Detect which cell encompasses the target text, then output its [X, Y] center coordinate. 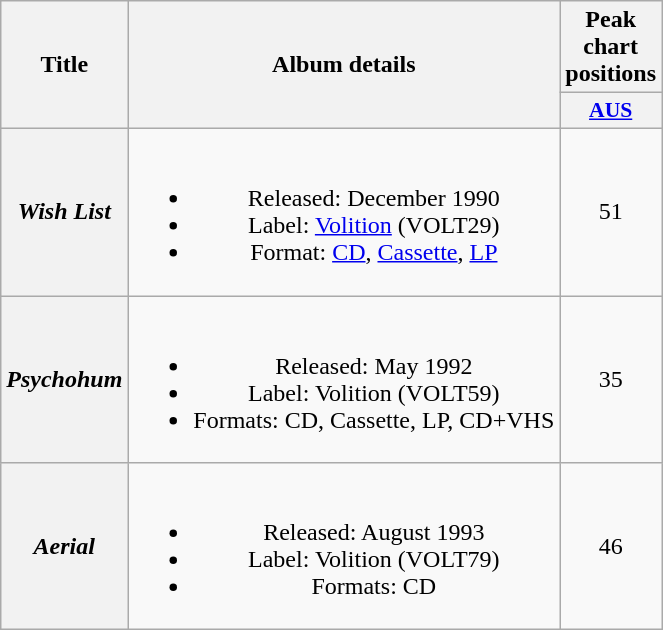
Released: December 1990Label: Volition (VOLT29)Format: CD, Cassette, LP [344, 212]
Wish List [64, 212]
51 [611, 212]
35 [611, 380]
Title [64, 65]
Psychohum [64, 380]
46 [611, 546]
Aerial [64, 546]
Released: August 1993Label: Volition (VOLT79)Formats: CD [344, 546]
Album details [344, 65]
Released: May 1992Label: Volition (VOLT59)Formats: CD, Cassette, LP, CD+VHS [344, 380]
AUS [611, 111]
Peak chart positions [611, 47]
